Detect which cell encompasses the target text, then output its [X, Y] center coordinate. 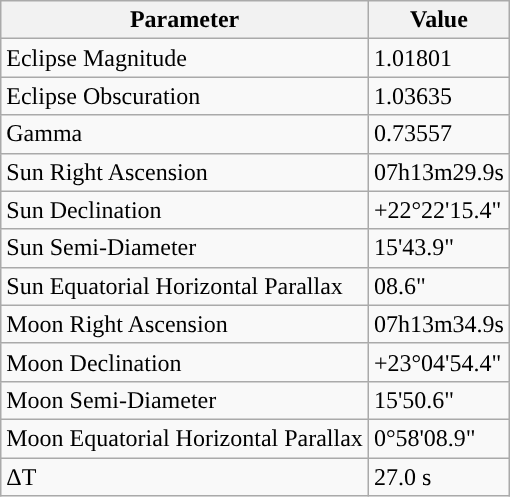
Parameter [185, 20]
15'43.9" [438, 248]
Moon Semi-Diameter [185, 400]
08.6" [438, 286]
Moon Right Ascension [185, 324]
Moon Equatorial Horizontal Parallax [185, 438]
Eclipse Magnitude [185, 58]
0°58'08.9" [438, 438]
27.0 s [438, 477]
1.03635 [438, 96]
1.01801 [438, 58]
Moon Declination [185, 362]
+23°04'54.4" [438, 362]
Sun Semi-Diameter [185, 248]
07h13m34.9s [438, 324]
Sun Right Ascension [185, 172]
0.73557 [438, 134]
Eclipse Obscuration [185, 96]
Value [438, 20]
+22°22'15.4" [438, 210]
Sun Declination [185, 210]
Sun Equatorial Horizontal Parallax [185, 286]
ΔT [185, 477]
Gamma [185, 134]
15'50.6" [438, 400]
07h13m29.9s [438, 172]
